From the cell containing the given text, extract its center point as [x, y] coordinate. 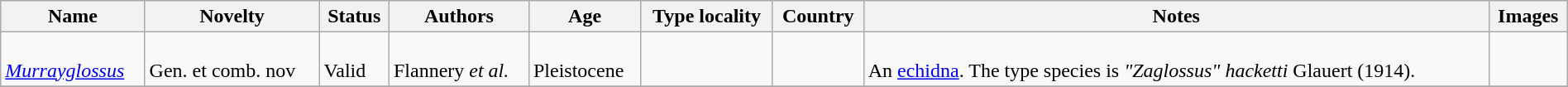
Murrayglossus [73, 60]
Images [1528, 17]
Novelty [232, 17]
An echidna. The type species is "Zaglossus" hacketti Glauert (1914). [1176, 60]
Pleistocene [584, 60]
Age [584, 17]
Name [73, 17]
Valid [354, 60]
Authors [458, 17]
Type locality [707, 17]
Country [818, 17]
Flannery et al. [458, 60]
Status [354, 17]
Gen. et comb. nov [232, 60]
Notes [1176, 17]
